Detect which cell encompasses the target text, then output its (X, Y) center coordinate. 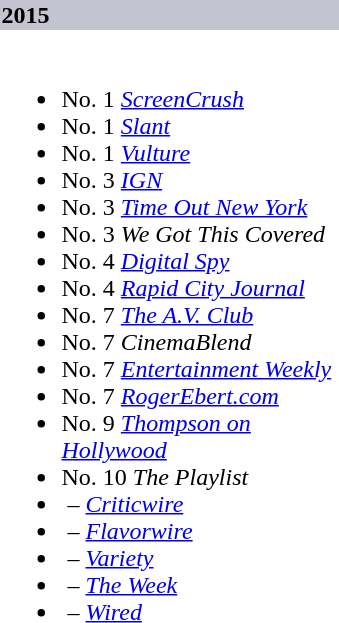
2015 (170, 15)
